Locate the cell with the specified text and output its [x, y] center coordinate. 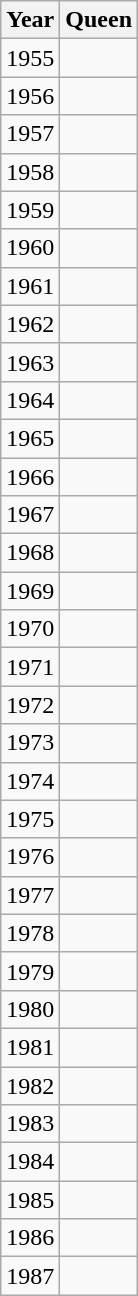
1982 [30, 1085]
1961 [30, 286]
1987 [30, 1276]
1959 [30, 210]
Queen [99, 20]
1970 [30, 629]
1976 [30, 857]
1984 [30, 1162]
1966 [30, 477]
1967 [30, 515]
1960 [30, 248]
1983 [30, 1124]
1958 [30, 172]
1973 [30, 743]
1977 [30, 895]
1968 [30, 553]
1963 [30, 362]
1975 [30, 819]
1978 [30, 933]
1986 [30, 1238]
1981 [30, 1047]
1980 [30, 1009]
1955 [30, 58]
Year [30, 20]
1964 [30, 400]
1985 [30, 1200]
1956 [30, 96]
1965 [30, 438]
1957 [30, 134]
1972 [30, 705]
1969 [30, 591]
1974 [30, 781]
1962 [30, 324]
1979 [30, 971]
1971 [30, 667]
